Return the (x, y) coordinate for the center point of the cell that contains the specified text.  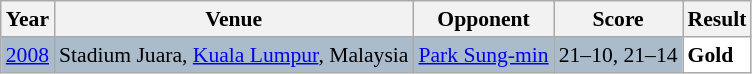
Gold (718, 55)
Result (718, 19)
Score (618, 19)
Venue (234, 19)
Stadium Juara, Kuala Lumpur, Malaysia (234, 55)
21–10, 21–14 (618, 55)
Park Sung-min (483, 55)
Opponent (483, 19)
2008 (28, 55)
Year (28, 19)
